Provide the (x, y) coordinate of the cell's center where the given text is located.  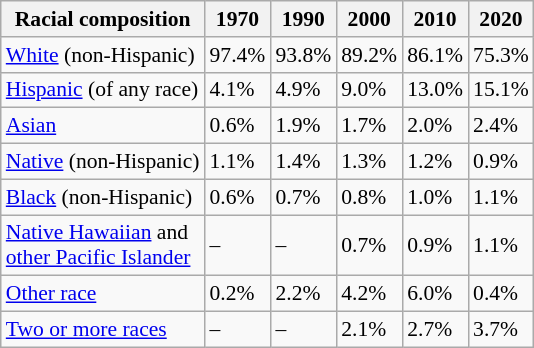
15.1% (501, 90)
1990 (303, 19)
3.7% (501, 330)
1.2% (435, 162)
0.4% (501, 294)
86.1% (435, 55)
1970 (237, 19)
97.4% (237, 55)
1.3% (369, 162)
1.0% (435, 197)
1.7% (369, 126)
9.0% (369, 90)
89.2% (369, 55)
Racial composition (103, 19)
0.2% (237, 294)
4.2% (369, 294)
13.0% (435, 90)
75.3% (501, 55)
2000 (369, 19)
2.0% (435, 126)
1.9% (303, 126)
Native Hawaiian andother Pacific Islander (103, 246)
4.1% (237, 90)
1.4% (303, 162)
White (non-Hispanic) (103, 55)
2.1% (369, 330)
2.7% (435, 330)
6.0% (435, 294)
Asian (103, 126)
2020 (501, 19)
Other race (103, 294)
2.2% (303, 294)
0.8% (369, 197)
2.4% (501, 126)
Two or more races (103, 330)
Native (non-Hispanic) (103, 162)
Black (non-Hispanic) (103, 197)
2010 (435, 19)
93.8% (303, 55)
4.9% (303, 90)
Hispanic (of any race) (103, 90)
